Detect which cell encompasses the target text, then output its [x, y] center coordinate. 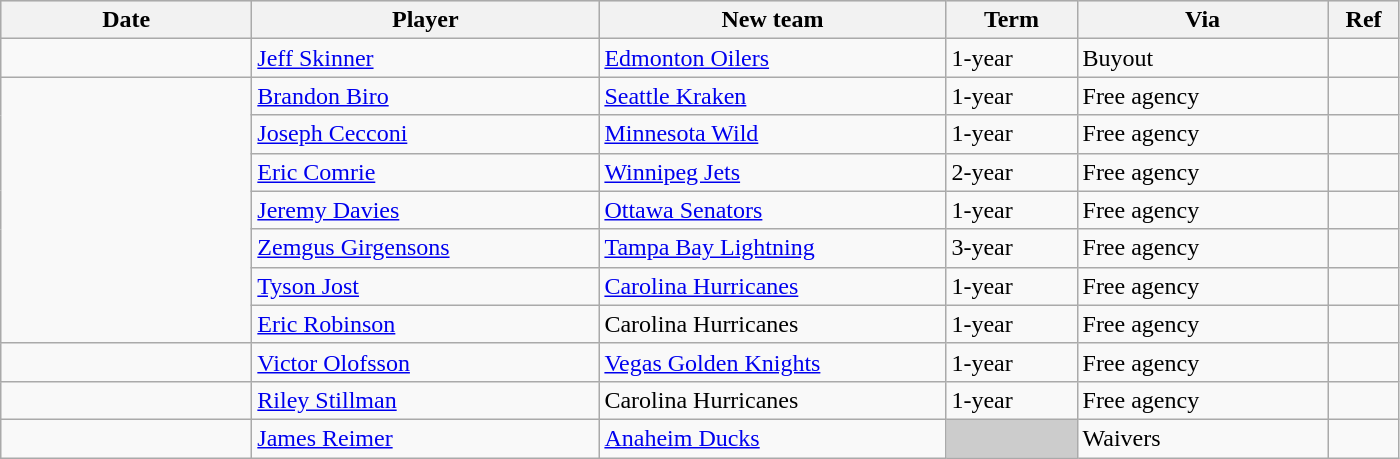
Term [1012, 20]
Date [126, 20]
Brandon Biro [426, 96]
Edmonton Oilers [772, 58]
Ottawa Senators [772, 210]
Anaheim Ducks [772, 438]
Tyson Jost [426, 286]
Riley Stillman [426, 400]
New team [772, 20]
Via [1202, 20]
Ref [1364, 20]
Player [426, 20]
Jeff Skinner [426, 58]
Winnipeg Jets [772, 172]
Joseph Cecconi [426, 134]
James Reimer [426, 438]
Vegas Golden Knights [772, 362]
2-year [1012, 172]
Minnesota Wild [772, 134]
Buyout [1202, 58]
Tampa Bay Lightning [772, 248]
Eric Comrie [426, 172]
Eric Robinson [426, 324]
3-year [1012, 248]
Zemgus Girgensons [426, 248]
Waivers [1202, 438]
Victor Olofsson [426, 362]
Jeremy Davies [426, 210]
Seattle Kraken [772, 96]
